Output the [x, y] coordinate of the center of the cell containing the given text.  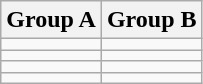
Group A [52, 20]
Group B [152, 20]
